Locate the cell with the specified text and output its (x, y) center coordinate. 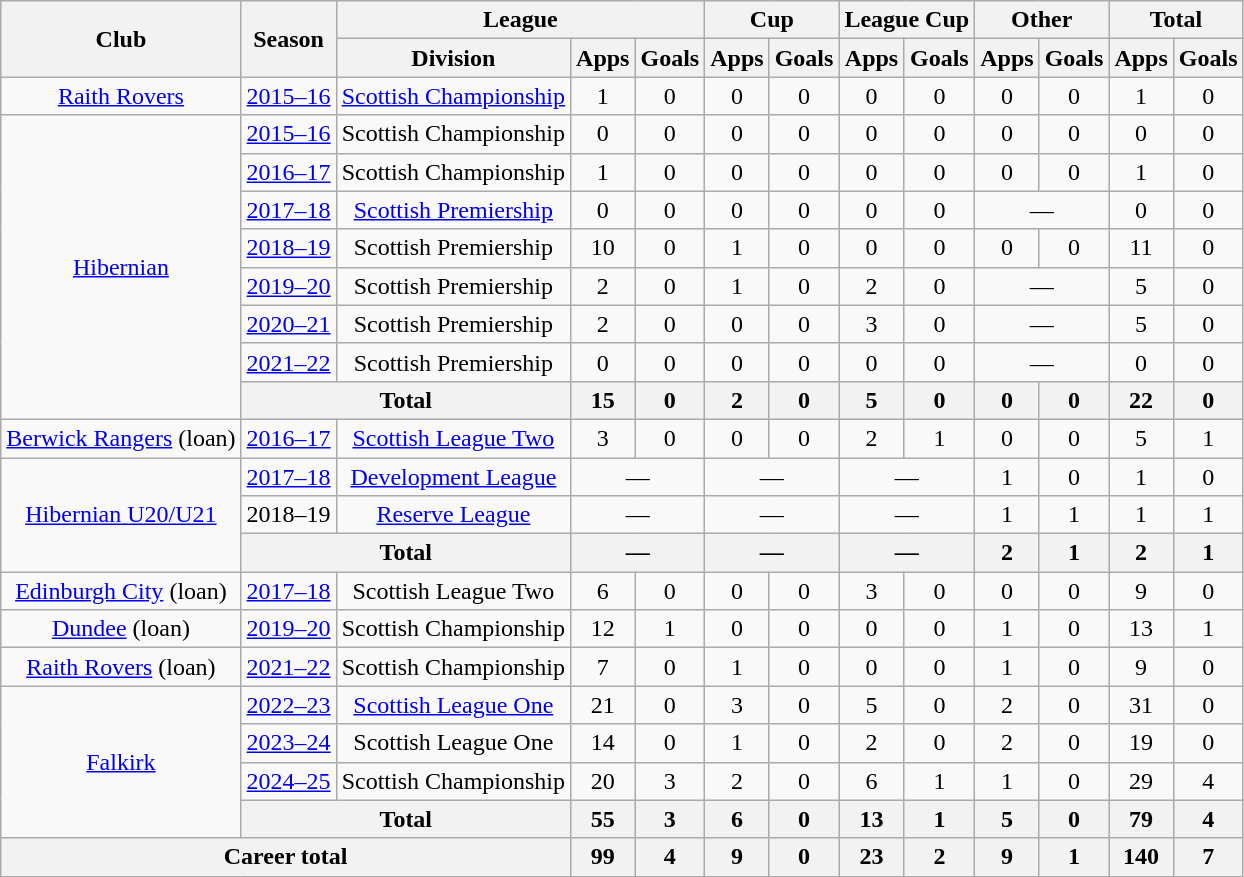
Raith Rovers (121, 96)
2020–21 (288, 324)
11 (1141, 248)
21 (603, 705)
Edinburgh City (loan) (121, 591)
Raith Rovers (loan) (121, 667)
31 (1141, 705)
14 (603, 743)
15 (603, 400)
2023–24 (288, 743)
Reserve League (453, 515)
Season (288, 39)
Falkirk (121, 762)
2024–25 (288, 781)
29 (1141, 781)
League Cup (907, 20)
Career total (286, 857)
2022–23 (288, 705)
12 (603, 629)
10 (603, 248)
79 (1141, 819)
23 (872, 857)
99 (603, 857)
Club (121, 39)
Division (453, 58)
Other (1042, 20)
55 (603, 819)
22 (1141, 400)
140 (1141, 857)
Berwick Rangers (loan) (121, 438)
19 (1141, 743)
Hibernian U20/U21 (121, 515)
Development League (453, 477)
League (520, 20)
Hibernian (121, 267)
Cup (772, 20)
Dundee (loan) (121, 629)
20 (603, 781)
